Search for the cell housing the specified text and yield its (x, y) center coordinate. 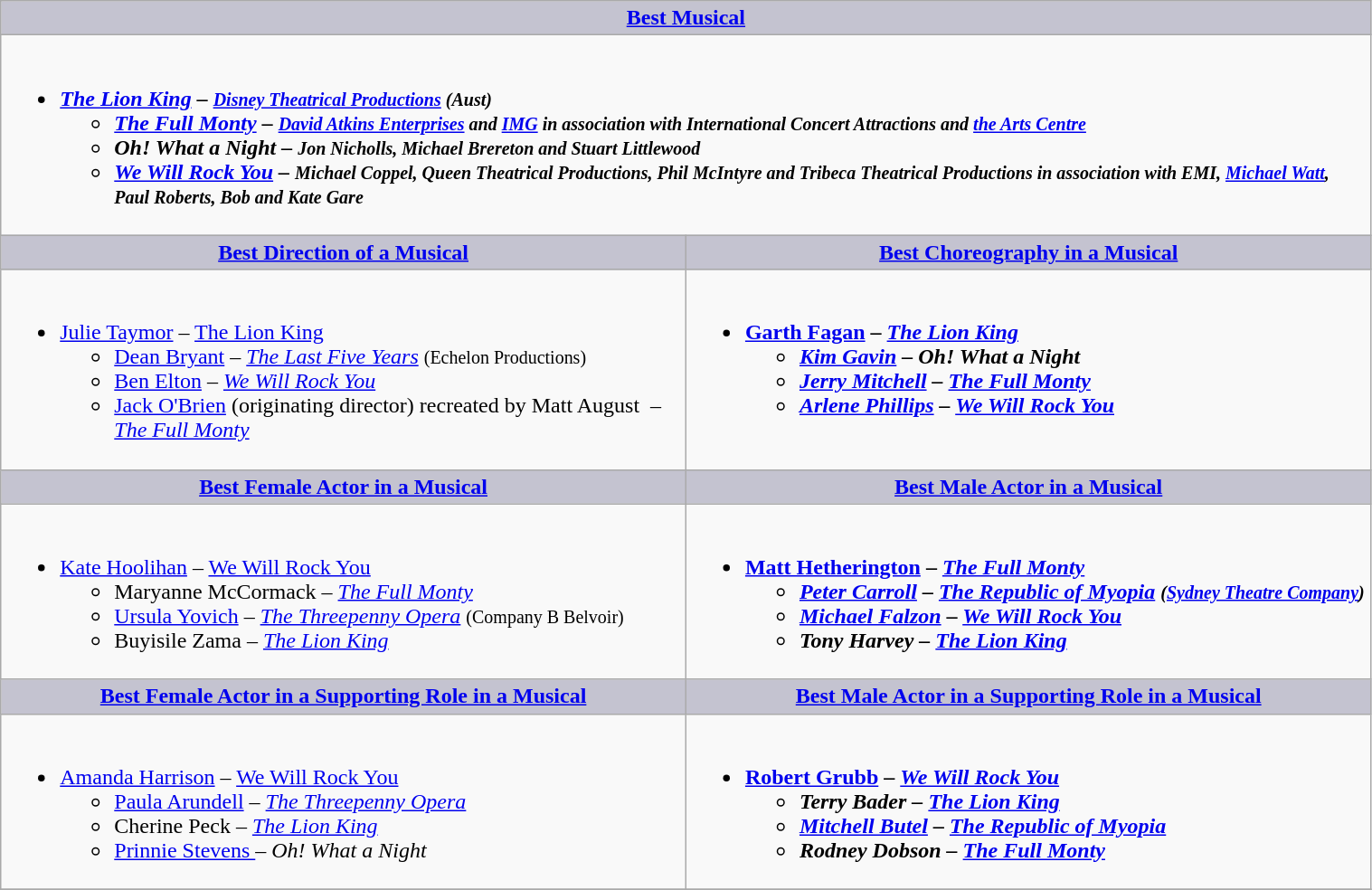
Best Direction of a Musical (344, 252)
Garth Fagan – The Lion KingKim Gavin – Oh! What a NightJerry Mitchell – The Full MontyArlene Phillips – We Will Rock You (1028, 369)
Best Male Actor in a Musical (1028, 487)
Amanda Harrison – We Will Rock YouPaula Arundell – The Threepenny OperaCherine Peck – The Lion KingPrinnie Stevens – Oh! What a Night (344, 801)
Best Musical (686, 18)
Best Male Actor in a Supporting Role in a Musical (1028, 696)
Best Female Actor in a Musical (344, 487)
Robert Grubb – We Will Rock YouTerry Bader – The Lion KingMitchell Butel – The Republic of MyopiaRodney Dobson – The Full Monty (1028, 801)
Best Choreography in a Musical (1028, 252)
Best Female Actor in a Supporting Role in a Musical (344, 696)
